Provide the [x, y] coordinate of the cell's center where the given text is located.  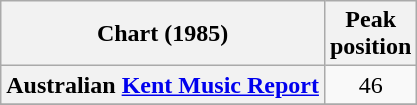
Australian Kent Music Report [163, 85]
Chart (1985) [163, 34]
46 [370, 85]
Peakposition [370, 34]
